Search for the cell housing the specified text and yield its [x, y] center coordinate. 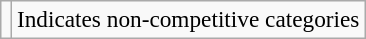
Indicates non-competitive categories [188, 19]
